Return [X, Y] of the center of cell containing provided text 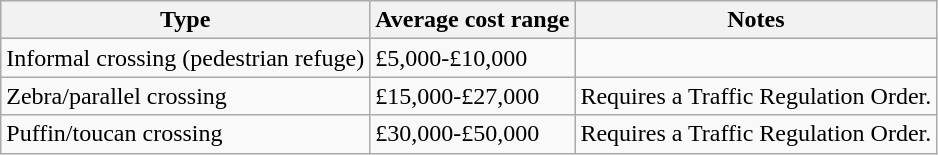
Notes [756, 20]
Zebra/parallel crossing [186, 96]
Average cost range [472, 20]
£15,000-£27,000 [472, 96]
£30,000-£50,000 [472, 134]
£5,000-£10,000 [472, 58]
Puffin/toucan crossing [186, 134]
Type [186, 20]
Informal crossing (pedestrian refuge) [186, 58]
